Pinpoint the cell where the given text exists, returning its (x, y) midpoint coordinate. 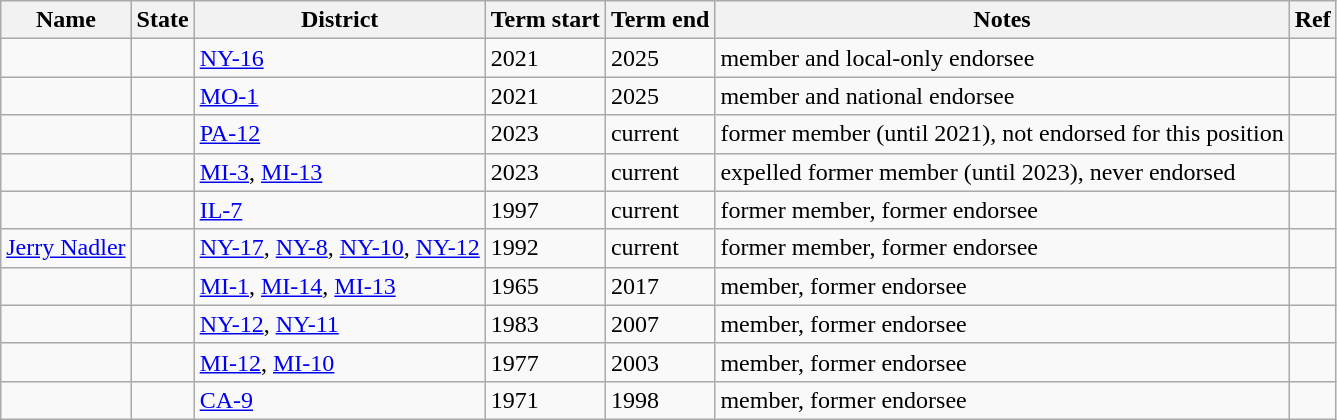
1998 (660, 400)
IL-7 (340, 210)
Term start (545, 20)
Notes (1002, 20)
1977 (545, 362)
former member (until 2021), not endorsed for this position (1002, 134)
1965 (545, 286)
member and national endorsee (1002, 96)
NY-17, NY-8, NY-10, NY-12 (340, 248)
2017 (660, 286)
MI-3, MI-13 (340, 172)
NY-12, NY-11 (340, 324)
Jerry Nadler (66, 248)
MI-12, MI-10 (340, 362)
Ref (1312, 20)
2003 (660, 362)
expelled former member (until 2023), never endorsed (1002, 172)
MO-1 (340, 96)
member and local-only endorsee (1002, 58)
Term end (660, 20)
1997 (545, 210)
PA-12 (340, 134)
2007 (660, 324)
State (162, 20)
District (340, 20)
MI-1, MI-14, MI-13 (340, 286)
NY-16 (340, 58)
1983 (545, 324)
CA-9 (340, 400)
Name (66, 20)
1971 (545, 400)
1992 (545, 248)
